Pinpoint the cell where the given text exists, returning its (x, y) midpoint coordinate. 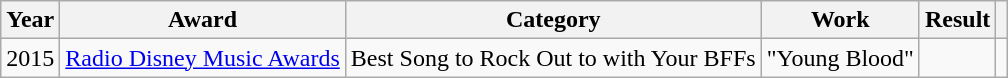
Award (203, 20)
Year (30, 20)
Result (957, 20)
2015 (30, 58)
Best Song to Rock Out to with Your BFFs (553, 58)
"Young Blood" (840, 58)
Category (553, 20)
Work (840, 20)
Radio Disney Music Awards (203, 58)
